Detect which cell encompasses the target text, then output its (X, Y) center coordinate. 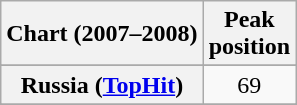
Peakposition (249, 34)
69 (249, 85)
Russia (TopHit) (102, 85)
Chart (2007–2008) (102, 34)
